Extract the [X, Y] coordinate from the center of the cell holding the provided text.  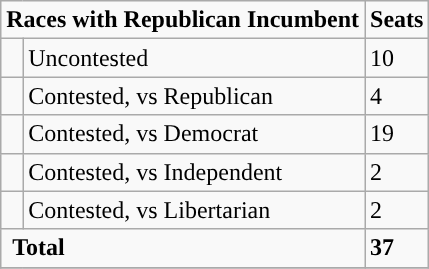
Races with Republican Incumbent [183, 20]
Contested, vs Republican [194, 96]
Total [183, 248]
Contested, vs Democrat [194, 134]
Uncontested [194, 58]
Seats [397, 20]
4 [397, 96]
37 [397, 248]
10 [397, 58]
Contested, vs Independent [194, 172]
Contested, vs Libertarian [194, 210]
19 [397, 134]
